Capture the cell that displays the provided text and extract its [X, Y] central coordinate. 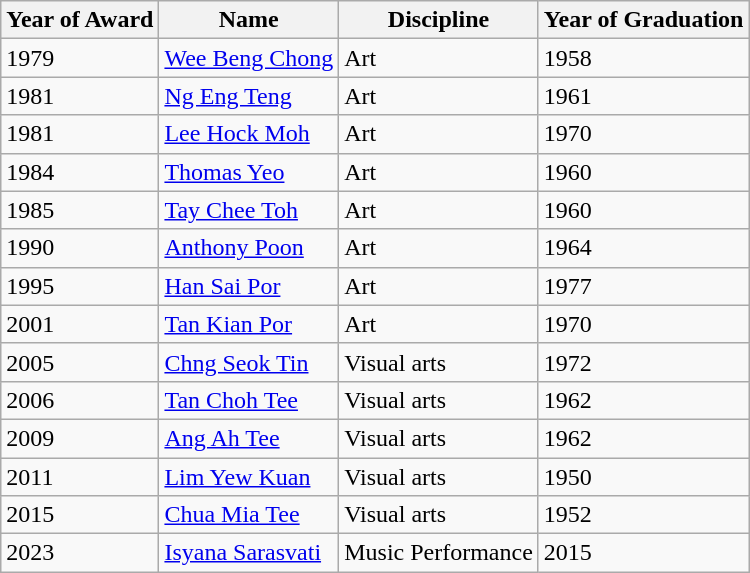
Isyana Sarasvati [249, 553]
Tan Kian Por [249, 324]
Lee Hock Moh [249, 134]
1964 [644, 248]
Lim Yew Kuan [249, 477]
Anthony Poon [249, 248]
Year of Graduation [644, 20]
Tay Chee Toh [249, 210]
1990 [80, 248]
1961 [644, 96]
Music Performance [439, 553]
1984 [80, 172]
Ng Eng Teng [249, 96]
1979 [80, 58]
2001 [80, 324]
2005 [80, 362]
2023 [80, 553]
1977 [644, 286]
1972 [644, 362]
1985 [80, 210]
2009 [80, 438]
Name [249, 20]
Wee Beng Chong [249, 58]
Thomas Yeo [249, 172]
1958 [644, 58]
Chua Mia Tee [249, 515]
2006 [80, 400]
1950 [644, 477]
2011 [80, 477]
Year of Award [80, 20]
Chng Seok Tin [249, 362]
1952 [644, 515]
Discipline [439, 20]
Han Sai Por [249, 286]
1995 [80, 286]
Tan Choh Tee [249, 400]
Ang Ah Tee [249, 438]
